Extract the (X, Y) coordinate from the center of the cell holding the provided text.  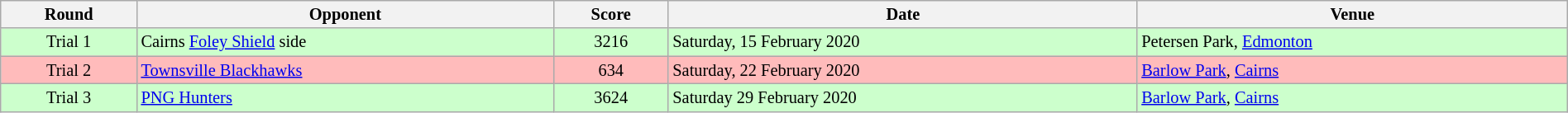
Trial 3 (69, 97)
Saturday 29 February 2020 (903, 97)
Saturday, 15 February 2020 (903, 42)
Round (69, 14)
Score (610, 14)
3624 (610, 97)
Cairns Foley Shield side (346, 42)
3216 (610, 42)
Townsville Blackhawks (346, 70)
Saturday, 22 February 2020 (903, 70)
Trial 2 (69, 70)
Date (903, 14)
PNG Hunters (346, 97)
Opponent (346, 14)
634 (610, 70)
Trial 1 (69, 42)
Venue (1352, 14)
Petersen Park, Edmonton (1352, 42)
